Return the (X, Y) coordinate for the center point of the cell that contains the specified text.  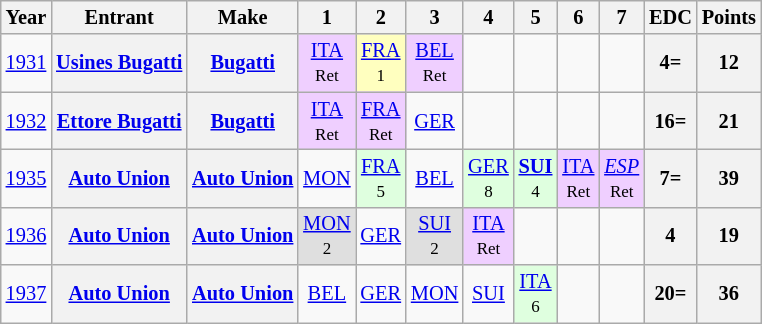
FRA1 (381, 63)
16= (670, 121)
7= (670, 178)
SUI2 (434, 236)
Entrant (119, 17)
SUI4 (536, 178)
GER8 (488, 178)
Usines Bugatti (119, 63)
1 (326, 17)
1936 (26, 236)
SUI (488, 294)
5 (536, 17)
ESPRet (622, 178)
1935 (26, 178)
19 (729, 236)
3 (434, 17)
FRA5 (381, 178)
6 (578, 17)
1931 (26, 63)
Make (242, 17)
21 (729, 121)
MON2 (326, 236)
2 (381, 17)
20= (670, 294)
36 (729, 294)
ITA6 (536, 294)
Year (26, 17)
Points (729, 17)
Ettore Bugatti (119, 121)
BELRet (434, 63)
4= (670, 63)
FRARet (381, 121)
7 (622, 17)
EDC (670, 17)
12 (729, 63)
1932 (26, 121)
1937 (26, 294)
39 (729, 178)
